Return (X, Y) of the center of cell containing provided text 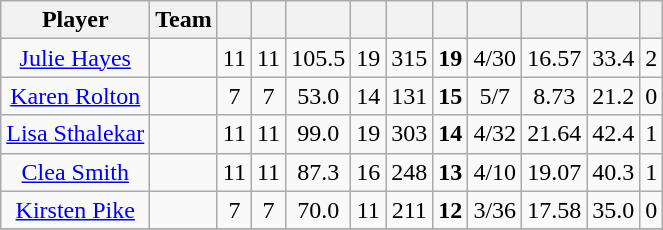
4/32 (495, 134)
53.0 (318, 96)
21.64 (554, 134)
33.4 (614, 58)
17.58 (554, 210)
Julie Hayes (76, 58)
87.3 (318, 172)
40.3 (614, 172)
42.4 (614, 134)
5/7 (495, 96)
211 (410, 210)
4/30 (495, 58)
Karen Rolton (76, 96)
16 (368, 172)
Kirsten Pike (76, 210)
15 (450, 96)
303 (410, 134)
Team (184, 20)
35.0 (614, 210)
Clea Smith (76, 172)
315 (410, 58)
13 (450, 172)
12 (450, 210)
248 (410, 172)
16.57 (554, 58)
21.2 (614, 96)
Lisa Sthalekar (76, 134)
4/10 (495, 172)
Player (76, 20)
70.0 (318, 210)
8.73 (554, 96)
99.0 (318, 134)
131 (410, 96)
3/36 (495, 210)
19.07 (554, 172)
2 (652, 58)
105.5 (318, 58)
